Locate the cell with the specified text and output its (X, Y) center coordinate. 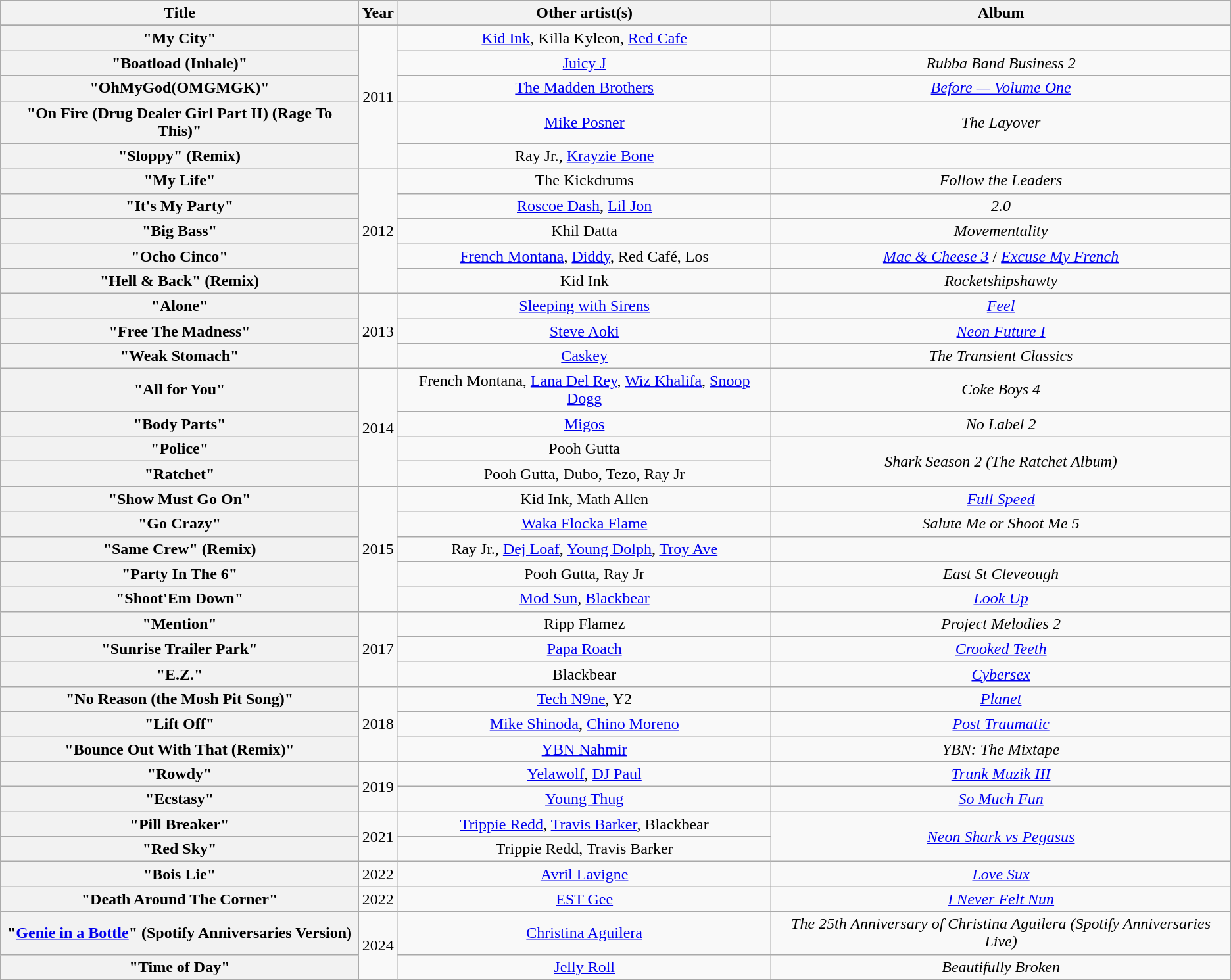
2015 (377, 549)
"Ecstasy" (180, 799)
"Weak Stomach" (180, 356)
"Bounce Out With That (Remix)" (180, 749)
Neon Shark vs Pegasus (1001, 837)
"Mention" (180, 624)
2017 (377, 649)
Jelly Roll (584, 967)
Follow the Leaders (1001, 181)
Pooh Gutta, Dubo, Tezo, Ray Jr (584, 474)
"Sloppy" (Remix) (180, 156)
"Death Around The Corner" (180, 899)
Crooked Teeth (1001, 649)
"Show Must Go On" (180, 499)
"My Life" (180, 181)
"It's My Party" (180, 206)
Young Thug (584, 799)
Year (377, 13)
"Hell & Back" (Remix) (180, 281)
Mike Shinoda, Chino Moreno (584, 724)
Christina Aguilera (584, 933)
I Never Felt Nun (1001, 899)
Album (1001, 13)
Shark Season 2 (The Ratchet Album) (1001, 461)
"Pill Breaker" (180, 824)
2019 (377, 787)
Planet (1001, 699)
Roscoe Dash, Lil Jon (584, 206)
"Red Sky" (180, 849)
The Madden Brothers (584, 88)
"Ocho Cinco" (180, 256)
East St Cleveough (1001, 574)
Avril Lavigne (584, 874)
"Go Crazy" (180, 524)
"My City" (180, 38)
French Montana, Diddy, Red Café, Los (584, 256)
Ray Jr., Dej Loaf, Young Dolph, Troy Ave (584, 549)
YBN Nahmir (584, 749)
Rubba Band Business 2 (1001, 63)
Rocketshipshawty (1001, 281)
EST Gee (584, 899)
The 25th Anniversary of Christina Aguilera (Spotify Anniversaries Live) (1001, 933)
2018 (377, 724)
Before — Volume One (1001, 88)
Sleeping with Sirens (584, 306)
"Ratchet" (180, 474)
"E.Z." (180, 674)
"Sunrise Trailer Park" (180, 649)
Look Up (1001, 599)
Love Sux (1001, 874)
Beautifully Broken (1001, 967)
2013 (377, 331)
2014 (377, 427)
Kid Ink, Killa Kyleon, Red Cafe (584, 38)
"Bois Lie" (180, 874)
2.0 (1001, 206)
Kid Ink (584, 281)
"All for You" (180, 390)
Caskey (584, 356)
2012 (377, 231)
So Much Fun (1001, 799)
"Alone" (180, 306)
Feel (1001, 306)
"Same Crew" (Remix) (180, 549)
The Layover (1001, 122)
Cybersex (1001, 674)
YBN: The Mixtape (1001, 749)
Khil Datta (584, 231)
"No Reason (the Mosh Pit Song)" (180, 699)
Migos (584, 424)
The Kickdrums (584, 181)
"Genie in a Bottle" (Spotify Anniversaries Version) (180, 933)
"On Fire (Drug Dealer Girl Part II) (Rage To This)" (180, 122)
No Label 2 (1001, 424)
"Police" (180, 449)
Coke Boys 4 (1001, 390)
"Rowdy" (180, 774)
The Transient Classics (1001, 356)
Steve Aoki (584, 331)
Yelawolf, DJ Paul (584, 774)
Ray Jr., Krayzie Bone (584, 156)
Mod Sun, Blackbear (584, 599)
"Party In The 6" (180, 574)
"Big Bass" (180, 231)
French Montana, Lana Del Rey, Wiz Khalifa, Snoop Dogg (584, 390)
"Lift Off" (180, 724)
Pooh Gutta, Ray Jr (584, 574)
Salute Me or Shoot Me 5 (1001, 524)
"Free The Madness" (180, 331)
Project Melodies 2 (1001, 624)
"Body Parts" (180, 424)
Trunk Muzik III (1001, 774)
"Time of Day" (180, 967)
Neon Future I (1001, 331)
Movementality (1001, 231)
Waka Flocka Flame (584, 524)
"OhMyGod(OMGMGK)" (180, 88)
Juicy J (584, 63)
Tech N9ne, Y2 (584, 699)
Pooh Gutta (584, 449)
"Boatload (Inhale)" (180, 63)
Papa Roach (584, 649)
2021 (377, 837)
Blackbear (584, 674)
Kid Ink, Math Allen (584, 499)
2011 (377, 97)
Ripp Flamez (584, 624)
Post Traumatic (1001, 724)
"Shoot'Em Down" (180, 599)
Trippie Redd, Travis Barker, Blackbear (584, 824)
Other artist(s) (584, 13)
Title (180, 13)
2024 (377, 945)
Mike Posner (584, 122)
Trippie Redd, Travis Barker (584, 849)
Full Speed (1001, 499)
Mac & Cheese 3 / Excuse My French (1001, 256)
